Search for the cell housing the specified text and yield its (X, Y) center coordinate. 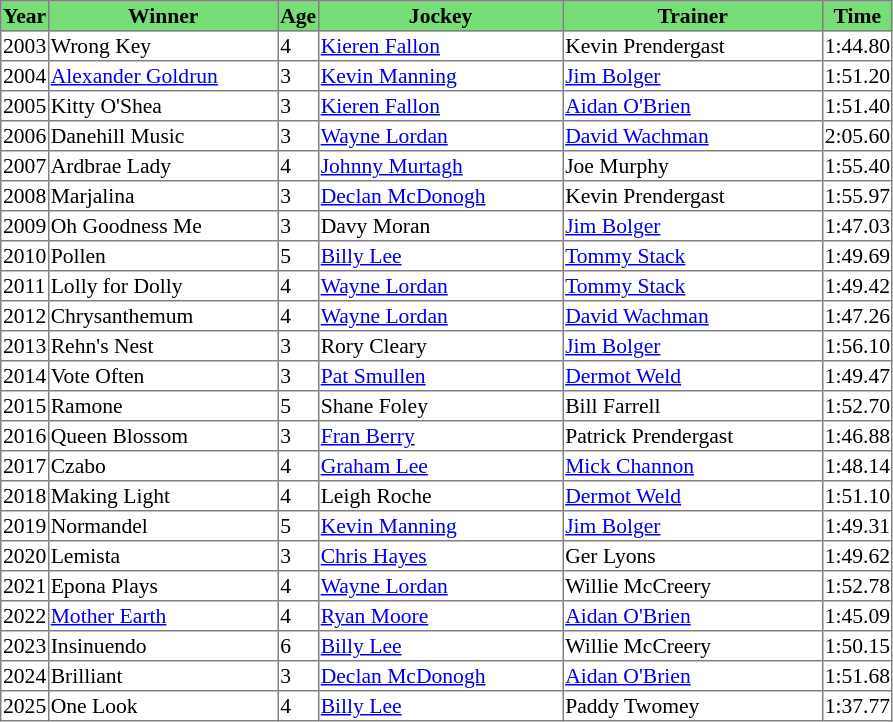
2007 (25, 166)
2024 (25, 676)
Insinuendo (163, 646)
Ardbrae Lady (163, 166)
2020 (25, 556)
1:49.47 (857, 376)
Rehn's Nest (163, 346)
Marjalina (163, 196)
1:51.40 (857, 106)
2016 (25, 436)
1:48.14 (857, 466)
Joe Murphy (693, 166)
Jockey (440, 16)
Ger Lyons (693, 556)
Chrysanthemum (163, 316)
Paddy Twomey (693, 706)
Oh Goodness Me (163, 226)
Mother Earth (163, 616)
1:46.88 (857, 436)
1:45.09 (857, 616)
1:51.10 (857, 496)
Patrick Prendergast (693, 436)
1:55.40 (857, 166)
1:51.20 (857, 76)
Rory Cleary (440, 346)
Shane Foley (440, 406)
Time (857, 16)
Johnny Murtagh (440, 166)
Queen Blossom (163, 436)
2009 (25, 226)
Epona Plays (163, 586)
2019 (25, 526)
1:47.03 (857, 226)
Davy Moran (440, 226)
2017 (25, 466)
Lemista (163, 556)
Pollen (163, 256)
1:44.80 (857, 46)
One Look (163, 706)
1:51.68 (857, 676)
Bill Farrell (693, 406)
Winner (163, 16)
6 (298, 646)
2022 (25, 616)
Kitty O'Shea (163, 106)
Leigh Roche (440, 496)
Fran Berry (440, 436)
1:49.69 (857, 256)
Making Light (163, 496)
Wrong Key (163, 46)
1:56.10 (857, 346)
Brilliant (163, 676)
Czabo (163, 466)
2:05.60 (857, 136)
1:55.97 (857, 196)
Pat Smullen (440, 376)
1:49.31 (857, 526)
1:37.77 (857, 706)
Chris Hayes (440, 556)
Normandel (163, 526)
2014 (25, 376)
Danehill Music (163, 136)
2021 (25, 586)
2012 (25, 316)
2023 (25, 646)
Mick Channon (693, 466)
2025 (25, 706)
2015 (25, 406)
1:52.70 (857, 406)
2006 (25, 136)
1:50.15 (857, 646)
2010 (25, 256)
Ryan Moore (440, 616)
Alexander Goldrun (163, 76)
Graham Lee (440, 466)
2003 (25, 46)
2005 (25, 106)
2013 (25, 346)
Trainer (693, 16)
Lolly for Dolly (163, 286)
1:47.26 (857, 316)
2018 (25, 496)
2008 (25, 196)
Ramone (163, 406)
Year (25, 16)
1:52.78 (857, 586)
2004 (25, 76)
1:49.62 (857, 556)
Age (298, 16)
2011 (25, 286)
1:49.42 (857, 286)
Vote Often (163, 376)
